Detect which cell encompasses the target text, then output its [x, y] center coordinate. 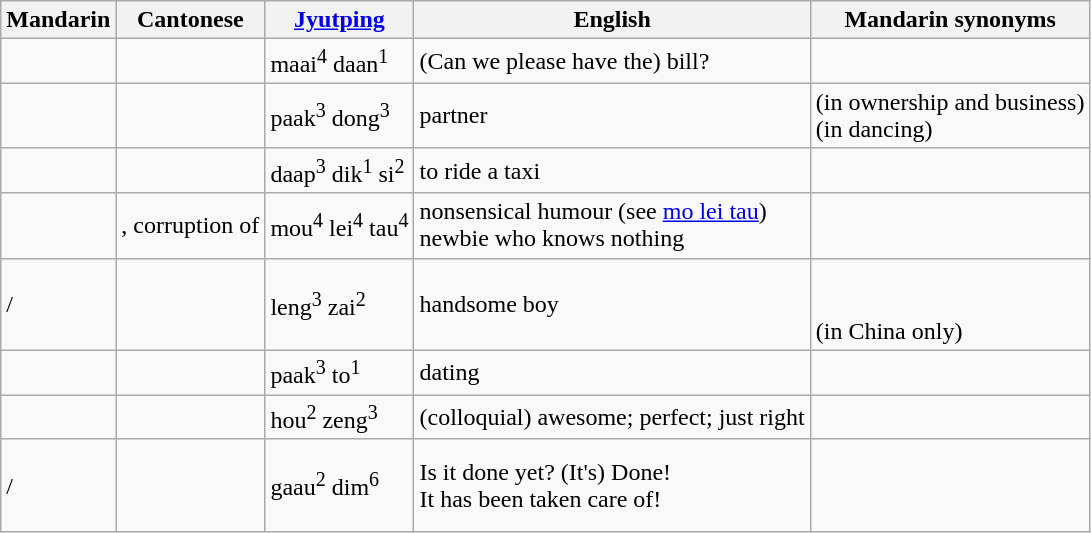
maai4 daan1 [340, 62]
, corruption of [190, 226]
(in ownership and business) (in dancing) [950, 116]
leng3 zai2 [340, 304]
dating [612, 372]
paak3 to1 [340, 372]
paak3 dong3 [340, 116]
mou4 lei4 tau4 [340, 226]
nonsensical humour (see mo lei tau)newbie who knows nothing [612, 226]
(colloquial) awesome; perfect; just right [612, 418]
to ride a taxi [612, 170]
(in China only) [950, 304]
hou2 zeng3 [340, 418]
Cantonese [190, 20]
handsome boy [612, 304]
daap3 dik1 si2 [340, 170]
Jyutping [340, 20]
Mandarin [58, 20]
Is it done yet? (It's) Done!It has been taken care of! [612, 485]
Mandarin synonyms [950, 20]
(Can we please have the) bill? [612, 62]
English [612, 20]
gaau2 dim6 [340, 485]
partner [612, 116]
